Identify which cell holds the provided text, then report its (X, Y) central coordinate. 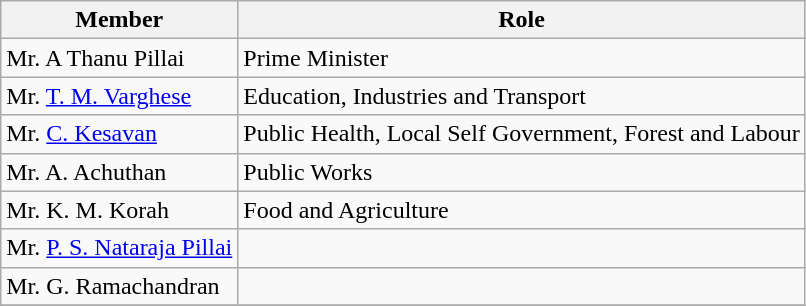
Mr. G. Ramachandran (120, 286)
Public Health, Local Self Government, Forest and Labour (522, 134)
Member (120, 20)
Mr. A. Achuthan (120, 172)
Mr. C. Kesavan (120, 134)
Mr. A Thanu Pillai (120, 58)
Mr. T. M. Varghese (120, 96)
Mr. K. M. Korah (120, 210)
Mr. P. S. Nataraja Pillai (120, 248)
Education, Industries and Transport (522, 96)
Food and Agriculture (522, 210)
Role (522, 20)
Public Works (522, 172)
Prime Minister (522, 58)
